Scan for the cell matching the given text and deliver its [x, y] coordinate at center. 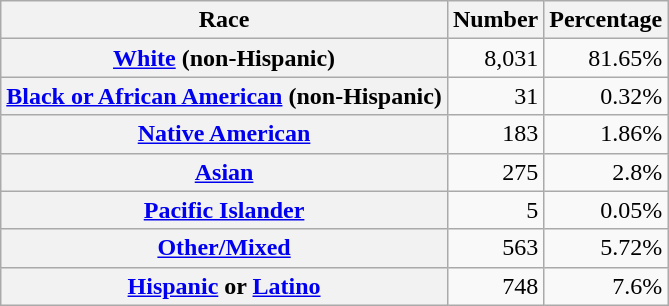
Native American [224, 134]
5 [495, 210]
81.65% [606, 58]
2.8% [606, 172]
7.6% [606, 286]
183 [495, 134]
31 [495, 96]
275 [495, 172]
Other/Mixed [224, 248]
1.86% [606, 134]
Black or African American (non-Hispanic) [224, 96]
Asian [224, 172]
White (non-Hispanic) [224, 58]
0.32% [606, 96]
Hispanic or Latino [224, 286]
Percentage [606, 20]
5.72% [606, 248]
Pacific Islander [224, 210]
8,031 [495, 58]
748 [495, 286]
Number [495, 20]
0.05% [606, 210]
Race [224, 20]
563 [495, 248]
